Determine the [X, Y] coordinate at the center of the cell enclosing the given text.  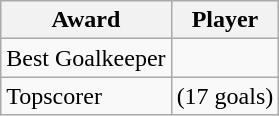
Award [86, 20]
(17 goals) [225, 96]
Topscorer [86, 96]
Best Goalkeeper [86, 58]
Player [225, 20]
